Return (X, Y) of the center of cell containing provided text 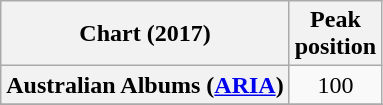
Chart (2017) (145, 34)
Australian Albums (ARIA) (145, 85)
Peak position (335, 34)
100 (335, 85)
